Identify which cell holds the provided text, then report its [X, Y] central coordinate. 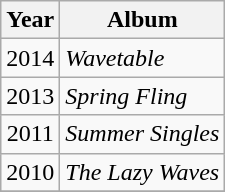
Year [30, 20]
2014 [30, 58]
Album [142, 20]
2010 [30, 172]
Wavetable [142, 58]
Spring Fling [142, 96]
The Lazy Waves [142, 172]
Summer Singles [142, 134]
2013 [30, 96]
2011 [30, 134]
